Return (X, Y) of the center of cell containing provided text 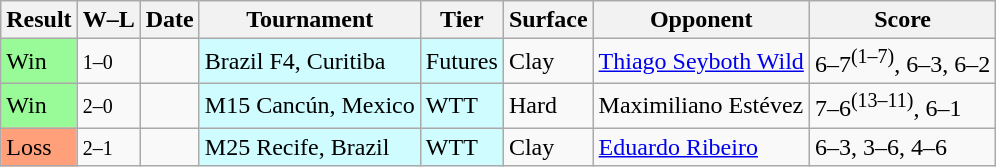
Result (39, 20)
Score (902, 20)
Brazil F4, Curitiba (310, 62)
1–0 (108, 62)
Opponent (701, 20)
M15 Cancún, Mexico (310, 106)
7–6(13–11), 6–1 (902, 106)
Maximiliano Estévez (701, 106)
2–1 (108, 147)
Loss (39, 147)
M25 Recife, Brazil (310, 147)
Tier (462, 20)
6–3, 3–6, 4–6 (902, 147)
Futures (462, 62)
6–7(1–7), 6–3, 6–2 (902, 62)
Thiago Seyboth Wild (701, 62)
Surface (548, 20)
2–0 (108, 106)
Date (170, 20)
Hard (548, 106)
W–L (108, 20)
Eduardo Ribeiro (701, 147)
Tournament (310, 20)
